Return [x, y] of the center of cell containing provided text 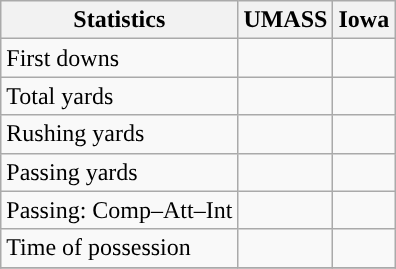
Rushing yards [120, 134]
Iowa [364, 20]
Passing yards [120, 172]
Total yards [120, 96]
UMASS [286, 20]
Time of possession [120, 248]
First downs [120, 58]
Passing: Comp–Att–Int [120, 210]
Statistics [120, 20]
